Output the [X, Y] coordinate of the center of the cell containing the given text.  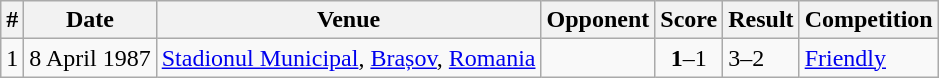
3–2 [761, 58]
Competition [868, 20]
1–1 [689, 58]
Opponent [598, 20]
Result [761, 20]
Friendly [868, 58]
Date [90, 20]
Venue [348, 20]
1 [12, 58]
Score [689, 20]
Stadionul Municipal, Brașov, Romania [348, 58]
# [12, 20]
8 April 1987 [90, 58]
